Locate the cell with the specified text and output its (x, y) center coordinate. 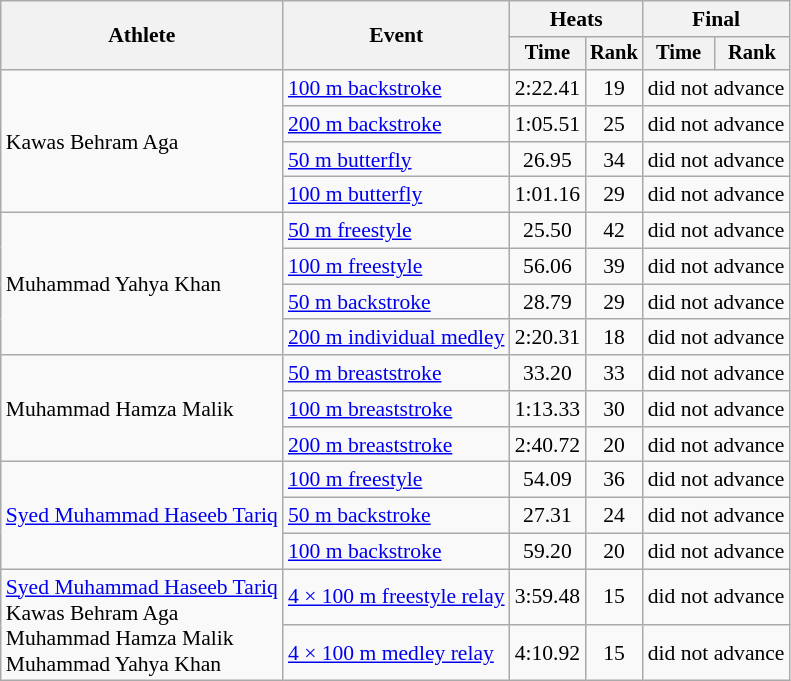
200 m individual medley (396, 338)
1:05.51 (548, 124)
Muhammad Hamza Malik (142, 408)
4:10.92 (548, 653)
50 m butterfly (396, 160)
50 m freestyle (396, 231)
3:59.48 (548, 597)
59.20 (548, 552)
Event (396, 36)
1:13.33 (548, 409)
50 m breaststroke (396, 373)
18 (614, 338)
39 (614, 267)
25 (614, 124)
2:40.72 (548, 445)
2:20.31 (548, 338)
4 × 100 m freestyle relay (396, 597)
36 (614, 480)
200 m breaststroke (396, 445)
2:22.41 (548, 88)
26.95 (548, 160)
Kawas Behram Aga (142, 141)
56.06 (548, 267)
33.20 (548, 373)
4 × 100 m medley relay (396, 653)
25.50 (548, 231)
54.09 (548, 480)
Athlete (142, 36)
100 m butterfly (396, 195)
42 (614, 231)
200 m backstroke (396, 124)
Final (716, 19)
Syed Muhammad Haseeb Tariq (142, 516)
100 m breaststroke (396, 409)
33 (614, 373)
19 (614, 88)
Syed Muhammad Haseeb TariqKawas Behram AgaMuhammad Hamza MalikMuhammad Yahya Khan (142, 625)
34 (614, 160)
27.31 (548, 516)
28.79 (548, 302)
1:01.16 (548, 195)
30 (614, 409)
Heats (576, 19)
Muhammad Yahya Khan (142, 284)
24 (614, 516)
